For the text-containing cell, return its midpoint in (X, Y) coordinate format. 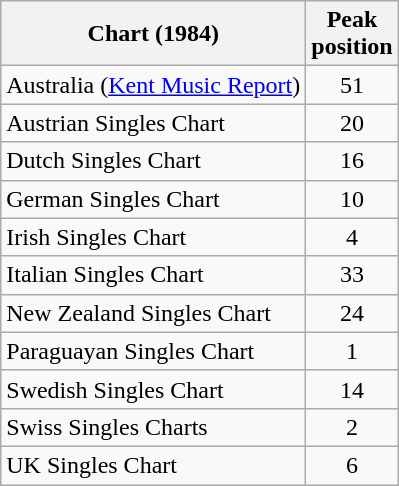
Austrian Singles Chart (154, 123)
Paraguayan Singles Chart (154, 351)
Italian Singles Chart (154, 275)
33 (352, 275)
51 (352, 85)
16 (352, 161)
Chart (1984) (154, 34)
German Singles Chart (154, 199)
1 (352, 351)
6 (352, 465)
14 (352, 389)
Dutch Singles Chart (154, 161)
Swiss Singles Charts (154, 427)
4 (352, 237)
Swedish Singles Chart (154, 389)
Australia (Kent Music Report) (154, 85)
Peakposition (352, 34)
10 (352, 199)
2 (352, 427)
New Zealand Singles Chart (154, 313)
UK Singles Chart (154, 465)
24 (352, 313)
Irish Singles Chart (154, 237)
20 (352, 123)
